Determine the (X, Y) coordinate at the center of the cell enclosing the given text.  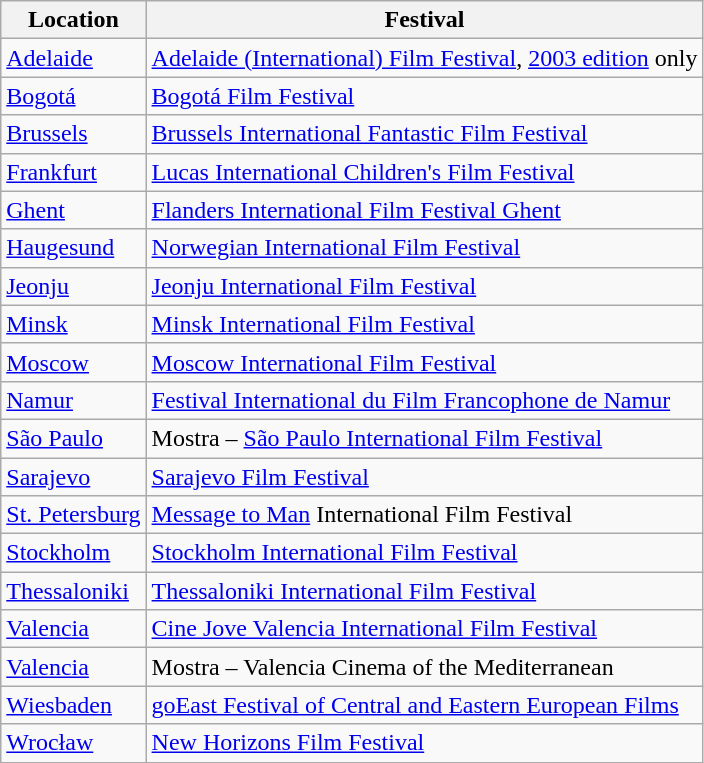
Adelaide (International) Film Festival, 2003 edition only (424, 58)
Minsk (74, 324)
Jeonju International Film Festival (424, 286)
Brussels International Fantastic Film Festival (424, 134)
Moscow International Film Festival (424, 362)
Ghent (74, 210)
Mostra – Valencia Cinema of the Mediterranean (424, 667)
Norwegian International Film Festival (424, 248)
St. Petersburg (74, 515)
Thessaloniki International Film Festival (424, 591)
São Paulo (74, 438)
Cine Jove Valencia International Film Festival (424, 629)
Bogotá (74, 96)
Jeonju (74, 286)
Flanders International Film Festival Ghent (424, 210)
Lucas International Children's Film Festival (424, 172)
Stockholm International Film Festival (424, 553)
Sarajevo (74, 477)
Moscow (74, 362)
goEast Festival of Central and Eastern European Films (424, 705)
Haugesund (74, 248)
Stockholm (74, 553)
Message to Man International Film Festival (424, 515)
New Horizons Film Festival (424, 743)
Frankfurt (74, 172)
Adelaide (74, 58)
Wiesbaden (74, 705)
Minsk International Film Festival (424, 324)
Wrocław (74, 743)
Location (74, 20)
Namur (74, 400)
Festival (424, 20)
Bogotá Film Festival (424, 96)
Sarajevo Film Festival (424, 477)
Festival International du Film Francophone de Namur (424, 400)
Brussels (74, 134)
Thessaloniki (74, 591)
Mostra – São Paulo International Film Festival (424, 438)
